Detect which cell encompasses the target text, then output its [X, Y] center coordinate. 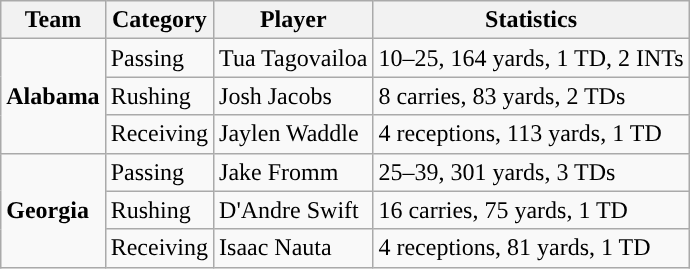
Team [53, 20]
10–25, 164 yards, 1 TD, 2 INTs [531, 58]
25–39, 301 yards, 3 TDs [531, 172]
Statistics [531, 20]
Alabama [53, 96]
16 carries, 75 yards, 1 TD [531, 210]
4 receptions, 81 yards, 1 TD [531, 248]
Josh Jacobs [294, 96]
D'Andre Swift [294, 210]
4 receptions, 113 yards, 1 TD [531, 134]
Georgia [53, 210]
Jake Fromm [294, 172]
8 carries, 83 yards, 2 TDs [531, 96]
Jaylen Waddle [294, 134]
Category [159, 20]
Player [294, 20]
Isaac Nauta [294, 248]
Tua Tagovailoa [294, 58]
